Find where the given text appears and provide that cell's center as [X, Y] coordinate. 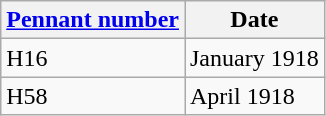
April 1918 [254, 96]
Date [254, 20]
H16 [93, 58]
January 1918 [254, 58]
Pennant number [93, 20]
H58 [93, 96]
